Identify which cell holds the provided text, then report its (x, y) central coordinate. 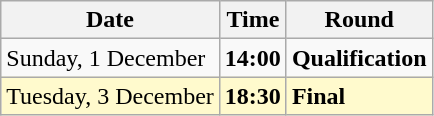
Time (252, 20)
Date (110, 20)
14:00 (252, 58)
Round (359, 20)
Final (359, 96)
Qualification (359, 58)
Sunday, 1 December (110, 58)
18:30 (252, 96)
Tuesday, 3 December (110, 96)
